From the cell containing the given text, extract its center point as [x, y] coordinate. 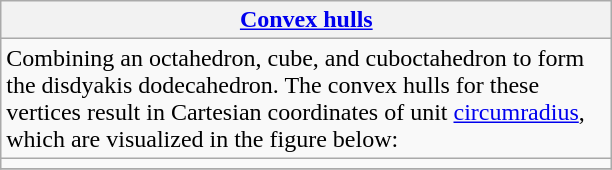
Convex hulls [306, 20]
